Detect which cell encompasses the target text, then output its [X, Y] center coordinate. 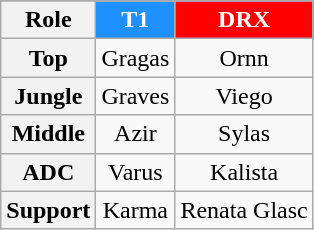
Azir [136, 134]
Kalista [244, 172]
Ornn [244, 58]
Role [48, 20]
Sylas [244, 134]
ADC [48, 172]
Gragas [136, 58]
Varus [136, 172]
DRX [244, 20]
Top [48, 58]
Graves [136, 96]
Viego [244, 96]
Support [48, 210]
T1 [136, 20]
Karma [136, 210]
Jungle [48, 96]
Renata Glasc [244, 210]
Middle [48, 134]
